Find where the given text appears and provide that cell's center as [X, Y] coordinate. 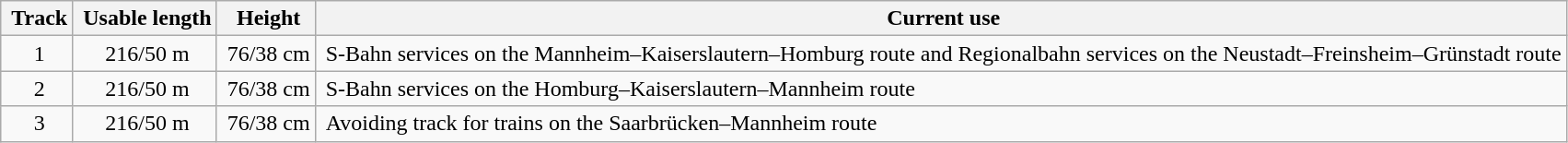
Usable length [145, 18]
Current use [941, 18]
Track [37, 18]
2 [37, 89]
S-Bahn services on the Homburg–Kaiserslautern–Mannheim route [941, 89]
3 [37, 124]
Height [265, 18]
1 [37, 54]
Avoiding track for trains on the Saarbrücken–Mannheim route [941, 124]
S-Bahn services on the Mannheim–Kaiserslautern–Homburg route and Regionalbahn services on the Neustadt–Freinsheim–Grünstadt route [941, 54]
